Extract the [x, y] coordinate from the center of the cell holding the provided text.  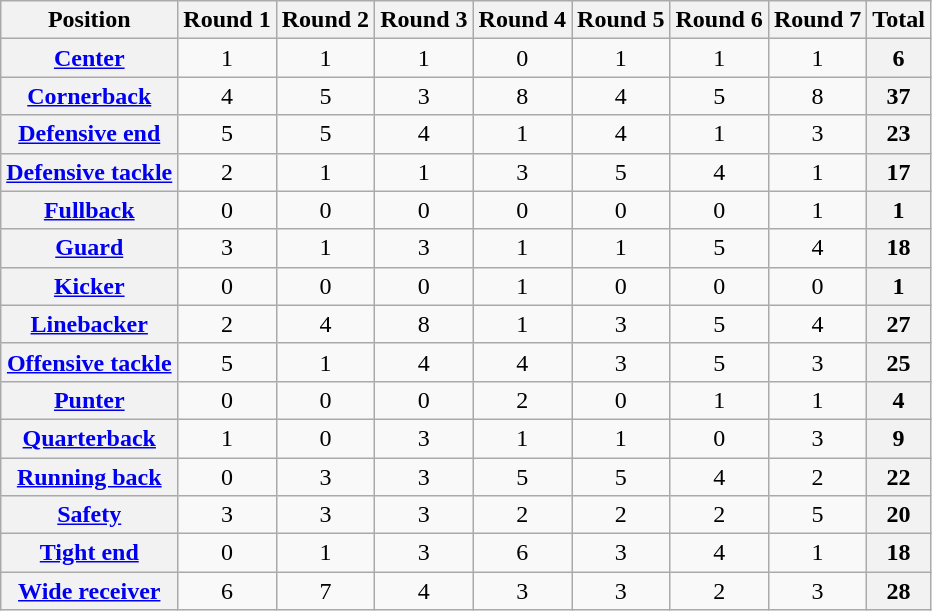
Round 7 [817, 20]
Wide receiver [90, 591]
Quarterback [90, 438]
Guard [90, 248]
23 [899, 134]
Cornerback [90, 96]
Position [90, 20]
7 [325, 591]
Punter [90, 400]
Safety [90, 515]
17 [899, 172]
Fullback [90, 210]
20 [899, 515]
Center [90, 58]
Round 4 [522, 20]
25 [899, 362]
Round 1 [227, 20]
Offensive tackle [90, 362]
Defensive end [90, 134]
Kicker [90, 286]
Round 3 [424, 20]
Defensive tackle [90, 172]
Round 5 [621, 20]
Total [899, 20]
27 [899, 324]
22 [899, 477]
Tight end [90, 553]
Running back [90, 477]
37 [899, 96]
Round 6 [719, 20]
Round 2 [325, 20]
9 [899, 438]
28 [899, 591]
Linebacker [90, 324]
